Return (X, Y) of the center of cell containing provided text 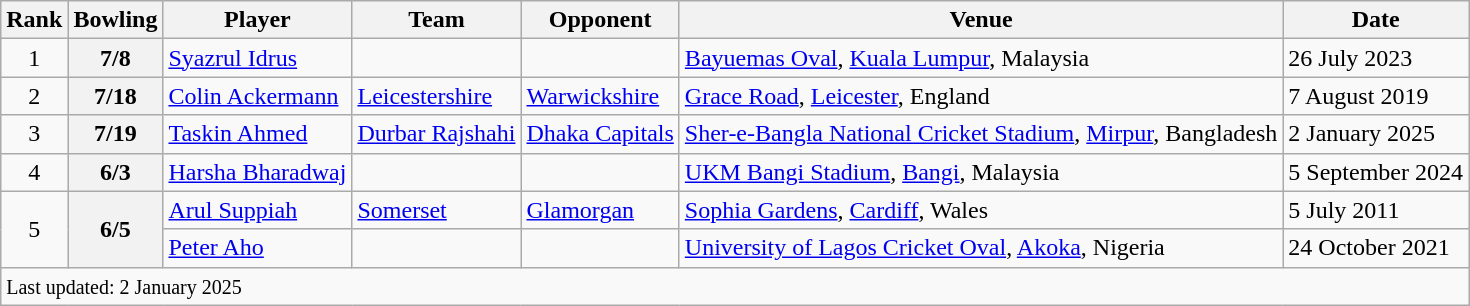
5 September 2024 (1376, 172)
7/8 (116, 58)
7/18 (116, 96)
7/19 (116, 134)
Last updated: 2 January 2025 (735, 286)
Warwickshire (600, 96)
Taskin Ahmed (258, 134)
Date (1376, 20)
Venue (980, 20)
26 July 2023 (1376, 58)
Colin Ackermann (258, 96)
Team (436, 20)
5 July 2011 (1376, 210)
Dhaka Capitals (600, 134)
3 (34, 134)
Peter Aho (258, 248)
University of Lagos Cricket Oval, Akoka, Nigeria (980, 248)
6/3 (116, 172)
UKM Bangi Stadium, Bangi, Malaysia (980, 172)
Rank (34, 20)
Syazrul Idrus (258, 58)
7 August 2019 (1376, 96)
Glamorgan (600, 210)
Leicestershire (436, 96)
Sophia Gardens, Cardiff, Wales (980, 210)
6/5 (116, 229)
2 January 2025 (1376, 134)
Grace Road, Leicester, England (980, 96)
5 (34, 229)
Bowling (116, 20)
Harsha Bharadwaj (258, 172)
Somerset (436, 210)
2 (34, 96)
Sher-e-Bangla National Cricket Stadium, Mirpur, Bangladesh (980, 134)
Bayuemas Oval, Kuala Lumpur, Malaysia (980, 58)
Durbar Rajshahi (436, 134)
Opponent (600, 20)
Player (258, 20)
Arul Suppiah (258, 210)
1 (34, 58)
24 October 2021 (1376, 248)
4 (34, 172)
